Capture the cell that displays the provided text and extract its [x, y] central coordinate. 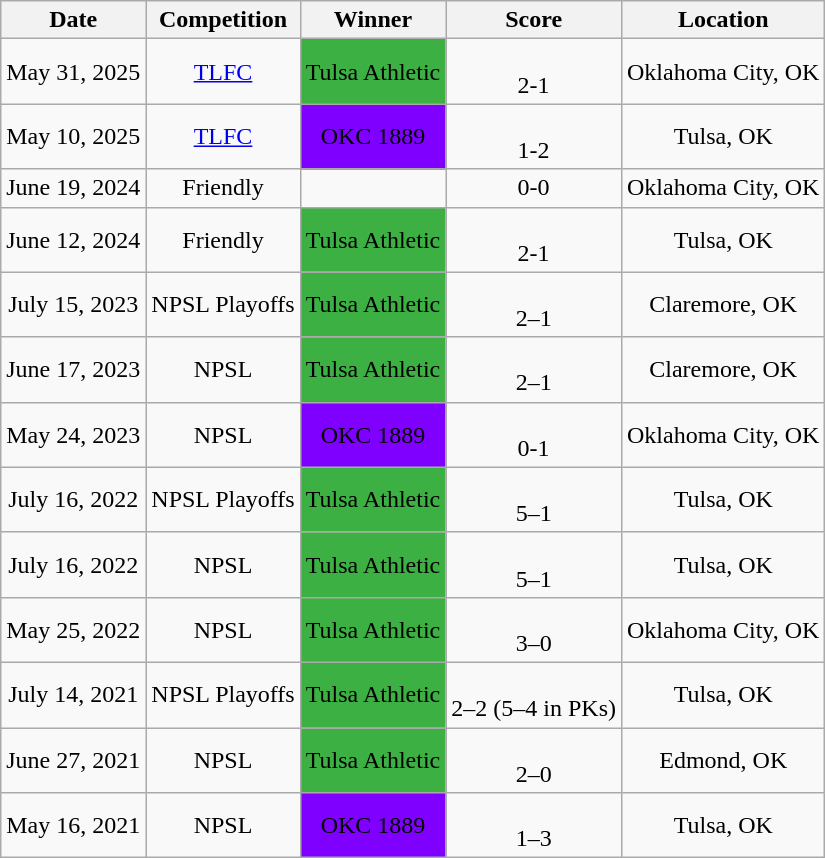
Winner [373, 20]
May 10, 2025 [74, 136]
May 24, 2023 [74, 434]
0-0 [534, 188]
1–3 [534, 826]
May 25, 2022 [74, 630]
0-1 [534, 434]
Edmond, OK [722, 760]
Date [74, 20]
1-2 [534, 136]
Location [722, 20]
July 14, 2021 [74, 694]
July 15, 2023 [74, 304]
Score [534, 20]
May 31, 2025 [74, 72]
May 16, 2021 [74, 826]
2–2 (5–4 in PKs) [534, 694]
June 12, 2024 [74, 240]
June 27, 2021 [74, 760]
2–0 [534, 760]
June 17, 2023 [74, 370]
3–0 [534, 630]
June 19, 2024 [74, 188]
Competition [223, 20]
